Return (X, Y) of the center of cell containing provided text 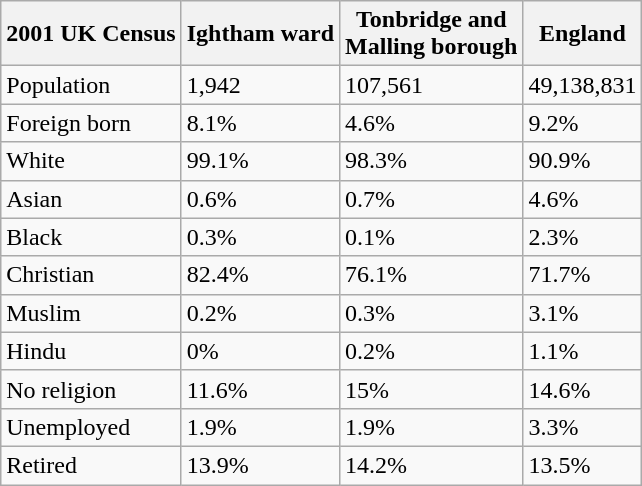
82.4% (260, 275)
1,942 (260, 85)
Asian (91, 199)
Hindu (91, 351)
15% (432, 389)
0.6% (260, 199)
2.3% (582, 237)
49,138,831 (582, 85)
Foreign born (91, 123)
9.2% (582, 123)
3.1% (582, 313)
England (582, 34)
White (91, 161)
Population (91, 85)
14.6% (582, 389)
107,561 (432, 85)
11.6% (260, 389)
0.7% (432, 199)
1.1% (582, 351)
Tonbridge andMalling borough (432, 34)
Muslim (91, 313)
99.1% (260, 161)
0% (260, 351)
13.9% (260, 465)
71.7% (582, 275)
76.1% (432, 275)
Black (91, 237)
Christian (91, 275)
No religion (91, 389)
3.3% (582, 427)
2001 UK Census (91, 34)
Unemployed (91, 427)
14.2% (432, 465)
8.1% (260, 123)
Retired (91, 465)
90.9% (582, 161)
0.1% (432, 237)
Ightham ward (260, 34)
13.5% (582, 465)
98.3% (432, 161)
